Return the [X, Y] coordinate for the center point of the cell that contains the specified text.  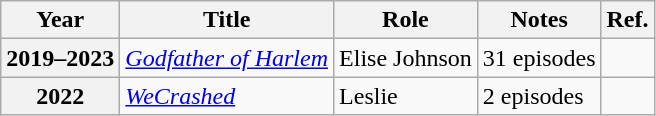
Leslie [406, 96]
Notes [539, 20]
Godfather of Harlem [227, 58]
2 episodes [539, 96]
2022 [60, 96]
Elise Johnson [406, 58]
Year [60, 20]
Ref. [628, 20]
31 episodes [539, 58]
Title [227, 20]
2019–2023 [60, 58]
Role [406, 20]
WeCrashed [227, 96]
